Identify which cell holds the provided text, then report its (x, y) central coordinate. 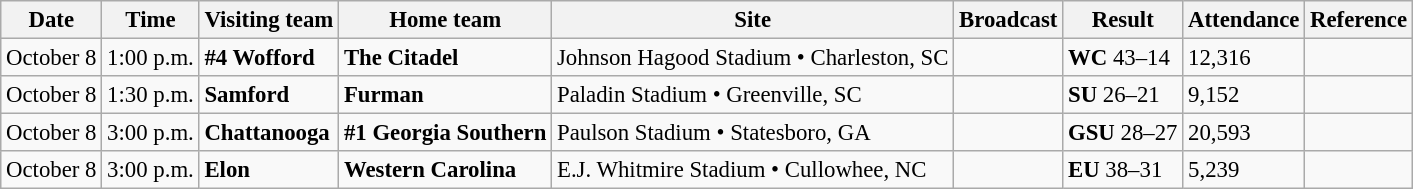
#1 Georgia Southern (446, 133)
9,152 (1244, 95)
SU 26–21 (1123, 95)
Home team (446, 20)
Paulson Stadium • Statesboro, GA (753, 133)
12,316 (1244, 58)
Date (52, 20)
Reference (1359, 20)
Paladin Stadium • Greenville, SC (753, 95)
Broadcast (1008, 20)
WC 43–14 (1123, 58)
Site (753, 20)
#4 Wofford (268, 58)
5,239 (1244, 170)
Samford (268, 95)
Visiting team (268, 20)
GSU 28–27 (1123, 133)
EU 38–31 (1123, 170)
Chattanooga (268, 133)
Johnson Hagood Stadium • Charleston, SC (753, 58)
Time (150, 20)
20,593 (1244, 133)
Attendance (1244, 20)
Result (1123, 20)
Elon (268, 170)
1:30 p.m. (150, 95)
The Citadel (446, 58)
E.J. Whitmire Stadium • Cullowhee, NC (753, 170)
Western Carolina (446, 170)
Furman (446, 95)
1:00 p.m. (150, 58)
